Find where the given text appears and provide that cell's center as (X, Y) coordinate. 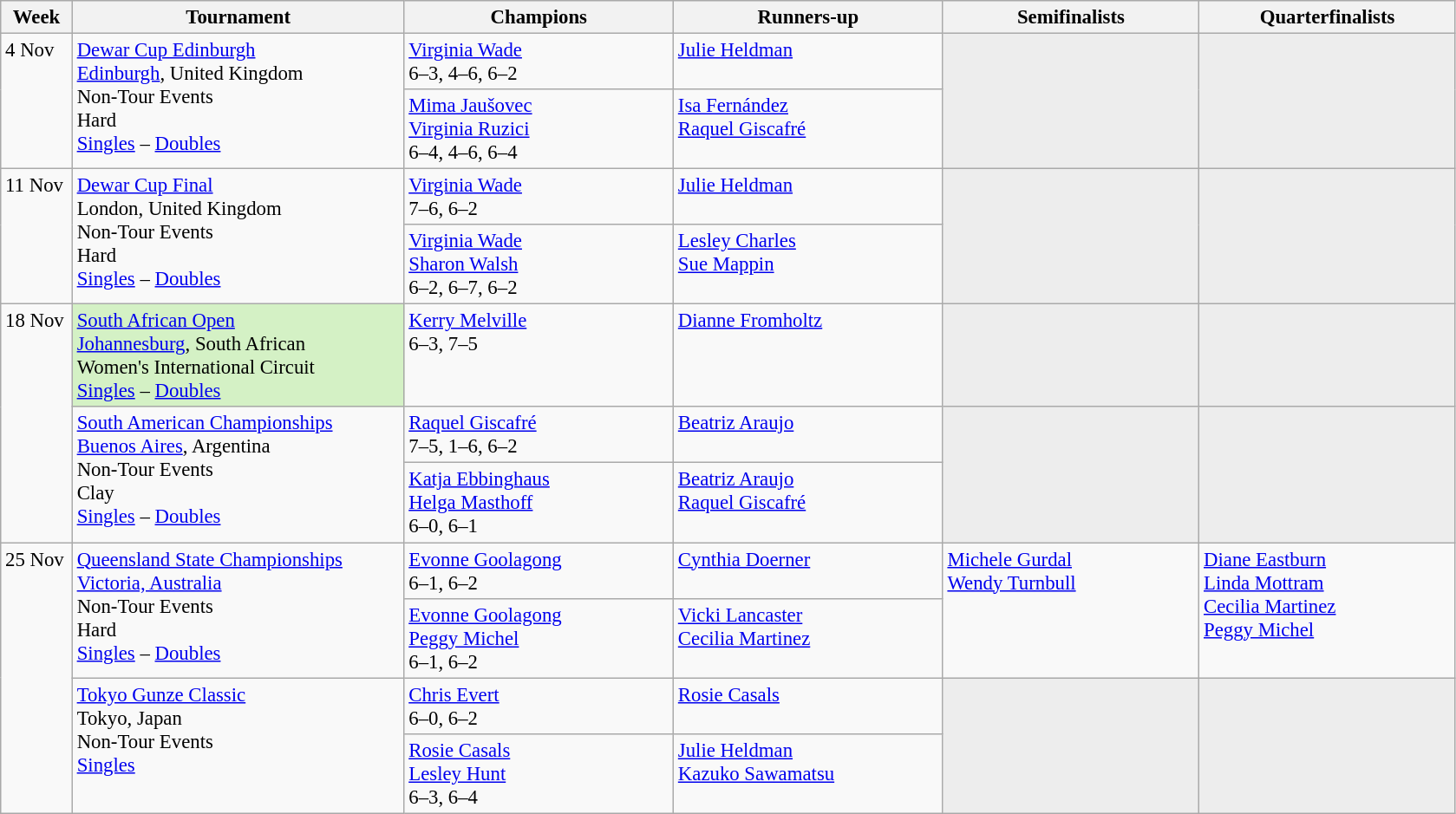
Evonne Goolagong Peggy Michel6–1, 6–2 (539, 638)
South American Championships Buenos Aires, ArgentinaNon-Tour EventsClaySingles – Doubles (238, 475)
Rosie Casals (808, 706)
18 Nov (36, 423)
South African Open Johannesburg, South AfricanWomen's International CircuitSingles – Doubles (238, 355)
Runners-up (808, 17)
Virginia Wade6–3, 4–6, 6–2 (539, 62)
Semifinalists (1071, 17)
Dewar Cup Final London, United KingdomNon-Tour EventsHardSingles – Doubles (238, 237)
Tokyo Gunze Classic Tokyo, JapanNon-Tour EventsSingles (238, 746)
Virginia Wade Sharon Walsh6–2, 6–7, 6–2 (539, 264)
Evonne Goolagong6–1, 6–2 (539, 570)
4 Nov (36, 101)
Dewar Cup Edinburgh Edinburgh, United KingdomNon-Tour EventsHardSingles – Doubles (238, 101)
Michele Gurdal Wendy Turnbull (1071, 610)
Vicki Lancaster Cecilia Martinez (808, 638)
Beatriz Araujo (808, 435)
Beatriz Araujo Raquel Giscafré (808, 503)
Raquel Giscafré7–5, 1–6, 6–2 (539, 435)
Champions (539, 17)
Quarterfinalists (1328, 17)
Tournament (238, 17)
Kerry Melville6–3, 7–5 (539, 355)
Queensland State Championships Victoria, Australia Non-Tour EventsHardSingles – Doubles (238, 610)
Rosie Casals Lesley Hunt6–3, 6–4 (539, 773)
Cynthia Doerner (808, 570)
Chris Evert6–0, 6–2 (539, 706)
Lesley Charles Sue Mappin (808, 264)
Diane Eastburn Linda Mottram Cecilia Martinez Peggy Michel (1328, 610)
Mima Jaušovec Virginia Ruzici6–4, 4–6, 6–4 (539, 129)
Dianne Fromholtz (808, 355)
Julie Heldman Kazuko Sawamatsu (808, 773)
Week (36, 17)
11 Nov (36, 237)
Virginia Wade7–6, 6–2 (539, 198)
Isa Fernández Raquel Giscafré (808, 129)
25 Nov (36, 678)
Katja Ebbinghaus Helga Masthoff6–0, 6–1 (539, 503)
